From the cell containing the given text, extract its center point as [X, Y] coordinate. 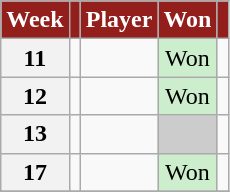
11 [35, 58]
Week [35, 20]
13 [35, 134]
17 [35, 172]
Player [119, 20]
12 [35, 96]
